Output the [x, y] coordinate of the center of the cell containing the given text.  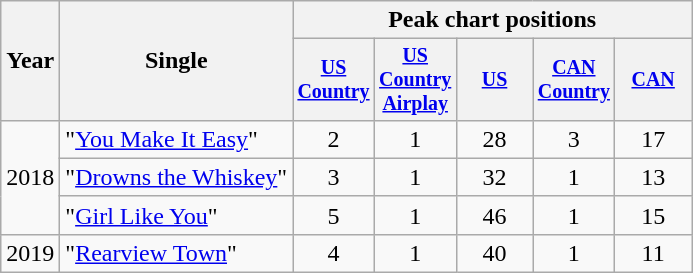
"Drowns the Whiskey" [176, 177]
US [494, 80]
Year [30, 61]
2018 [30, 177]
CAN Country [574, 80]
US Country Airplay [415, 80]
"Rearview Town" [176, 253]
"You Make It Easy" [176, 139]
28 [494, 139]
40 [494, 253]
2 [334, 139]
Peak chart positions [492, 20]
17 [654, 139]
32 [494, 177]
11 [654, 253]
CAN [654, 80]
2019 [30, 253]
"Girl Like You" [176, 215]
4 [334, 253]
US Country [334, 80]
46 [494, 215]
5 [334, 215]
Single [176, 61]
13 [654, 177]
15 [654, 215]
